Search for the cell housing the specified text and yield its (X, Y) center coordinate. 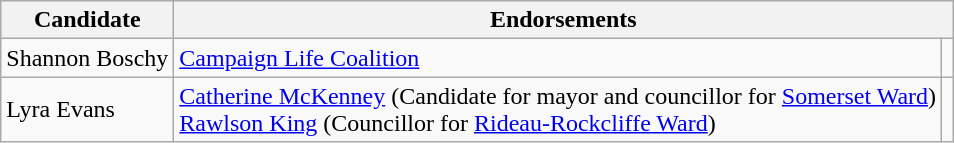
Endorsements (564, 20)
Shannon Boschy (88, 58)
Campaign Life Coalition (558, 58)
Candidate (88, 20)
Catherine McKenney (Candidate for mayor and councillor for Somerset Ward) Rawlson King (Councillor for Rideau-Rockcliffe Ward) (558, 110)
Lyra Evans (88, 110)
